Provide the [X, Y] coordinate of the cell's center where the given text is located.  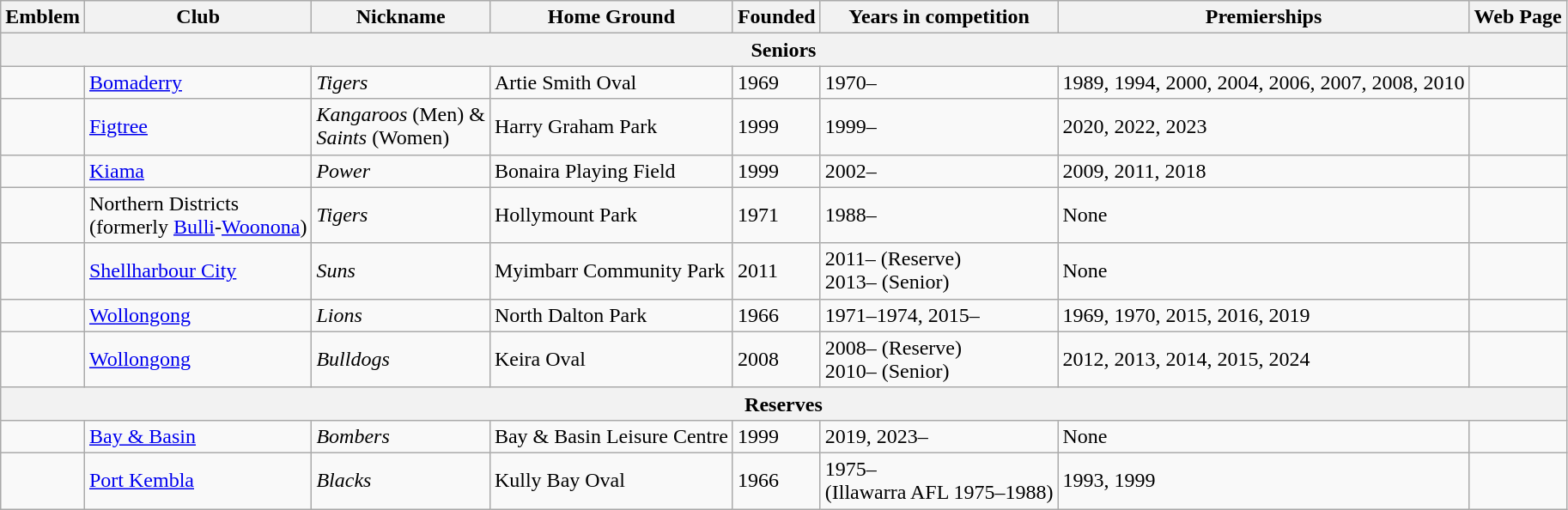
Reserves [783, 404]
Kangaroos (Men) & Saints (Women) [401, 127]
2011– (Reserve) 2013– (Senior) [939, 271]
1988– [939, 215]
2020, 2022, 2023 [1264, 127]
1993, 1999 [1264, 481]
Home Ground [611, 17]
Seniors [783, 50]
Bulldogs [401, 359]
1975–(Illawarra AFL 1975–1988) [939, 481]
Club [198, 17]
Bay & Basin [198, 436]
Hollymount Park [611, 215]
2009, 2011, 2018 [1264, 171]
1999– [939, 127]
Keira Oval [611, 359]
Bonaira Playing Field [611, 171]
North Dalton Park [611, 315]
2008 [776, 359]
Myimbarr Community Park [611, 271]
Blacks [401, 481]
1969 [776, 82]
2008– (Reserve)2010– (Senior) [939, 359]
2002– [939, 171]
Power [401, 171]
2011 [776, 271]
Founded [776, 17]
Emblem [43, 17]
1971 [776, 215]
Bomaderry [198, 82]
Kiama [198, 171]
Premierships [1264, 17]
Suns [401, 271]
Harry Graham Park [611, 127]
1970– [939, 82]
Years in competition [939, 17]
Lions [401, 315]
Artie Smith Oval [611, 82]
Web Page [1518, 17]
Bombers [401, 436]
Figtree [198, 127]
Northern Districts(formerly Bulli-Woonona) [198, 215]
1971–1974, 2015– [939, 315]
1989, 1994, 2000, 2004, 2006, 2007, 2008, 2010 [1264, 82]
2012, 2013, 2014, 2015, 2024 [1264, 359]
2019, 2023– [939, 436]
Port Kembla [198, 481]
Nickname [401, 17]
Kully Bay Oval [611, 481]
Shellharbour City [198, 271]
1969, 1970, 2015, 2016, 2019 [1264, 315]
Bay & Basin Leisure Centre [611, 436]
